Locate the cell with the specified text and output its (X, Y) center coordinate. 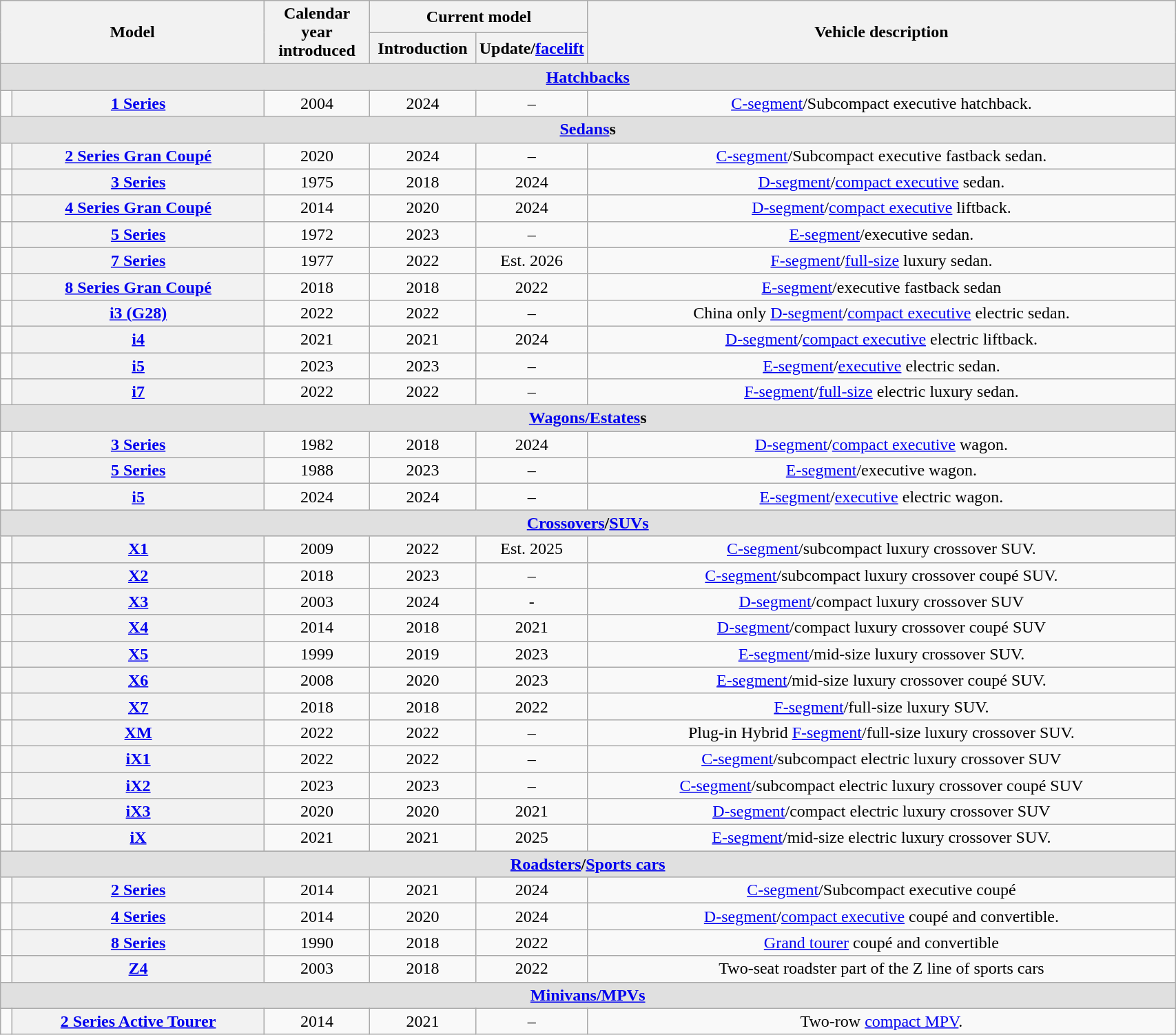
7 Series (138, 260)
C-segment/subcompact electric luxury crossover coupé SUV (881, 785)
E-segment/mid-size electric luxury crossover SUV. (881, 838)
1999 (317, 654)
Wagons/Estatess (588, 418)
2019 (423, 654)
D-segment/compact electric luxury crossover SUV (881, 812)
2004 (317, 103)
4 Series Gran Coupé (138, 208)
2 Series (138, 890)
X4 (138, 628)
C-segment/subcompact luxury crossover SUV. (881, 549)
1990 (317, 943)
X6 (138, 680)
i7 (138, 392)
1975 (317, 182)
Calendar yearintroduced (317, 32)
F-segment/full-size luxury sedan. (881, 260)
D-segment/compact executive electric liftback. (881, 339)
XM (138, 732)
C-segment/Subcompact executive fastback sedan. (881, 156)
1972 (317, 234)
Est. 2026 (532, 260)
Est. 2025 (532, 549)
C-segment/Subcompact executive coupé (881, 890)
E-segment/executive fastback sedan (881, 287)
iX1 (138, 759)
2008 (317, 680)
iX2 (138, 785)
Model (132, 32)
2025 (532, 838)
X5 (138, 654)
F-segment/full-size luxury SUV. (881, 706)
2 Series Active Tourer (138, 1021)
Roadsters/Sports cars (588, 864)
D-segment/compact executive liftback. (881, 208)
Minivans/MPVs (588, 995)
X3 (138, 602)
Two-seat roadster part of the Z line of sports cars (881, 969)
Update/facelift (532, 48)
D-segment/compact executive wagon. (881, 444)
Grand tourer coupé and convertible (881, 943)
1988 (317, 471)
4 Series (138, 916)
E-segment/mid-size luxury crossover coupé SUV. (881, 680)
Current model (479, 17)
C-segment/subcompact electric luxury crossover SUV (881, 759)
Two-row compact MPV. (881, 1021)
D-segment/compact executive coupé and convertible. (881, 916)
E-segment/mid-size luxury crossover SUV. (881, 654)
8 Series Gran Coupé (138, 287)
Hatchbacks (588, 77)
- (532, 602)
Plug-in Hybrid F-segment/full-size luxury crossover SUV. (881, 732)
E-segment/executive electric sedan. (881, 366)
X7 (138, 706)
E-segment/executive electric wagon. (881, 497)
1 Series (138, 103)
Introduction (423, 48)
E-segment/executive sedan. (881, 234)
Sedanss (588, 130)
iX (138, 838)
E-segment/executive wagon. (881, 471)
8 Series (138, 943)
Vehicle description (881, 32)
iX3 (138, 812)
D-segment/compact luxury crossover SUV (881, 602)
China only D-segment/compact executive electric sedan. (881, 313)
X1 (138, 549)
D-segment/compact executive sedan. (881, 182)
i4 (138, 339)
2 Series Gran Coupé (138, 156)
X2 (138, 575)
D-segment/compact luxury crossover coupé SUV (881, 628)
F-segment/full-size electric luxury sedan. (881, 392)
C-segment/subcompact luxury crossover coupé SUV. (881, 575)
Crossovers/SUVs (588, 523)
C-segment/Subcompact executive hatchback. (881, 103)
Z4 (138, 969)
i3 (G28) (138, 313)
2009 (317, 549)
1982 (317, 444)
1977 (317, 260)
